Detect which cell encompasses the target text, then output its (x, y) center coordinate. 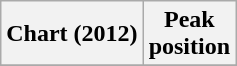
Peakposition (189, 34)
Chart (2012) (72, 34)
